Locate the cell with the specified text and output its [X, Y] center coordinate. 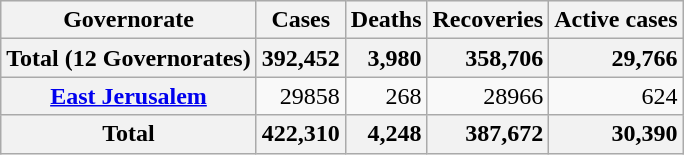
29858 [300, 96]
624 [616, 96]
Total (12 Governorates) [128, 58]
392,452 [300, 58]
422,310 [300, 134]
4,248 [386, 134]
Total [128, 134]
Cases [300, 20]
East Jerusalem [128, 96]
Active cases [616, 20]
30,390 [616, 134]
3,980 [386, 58]
268 [386, 96]
358,706 [488, 58]
Deaths [386, 20]
387,672 [488, 134]
28966 [488, 96]
29,766 [616, 58]
Recoveries [488, 20]
Governorate [128, 20]
